Scan for the cell matching the given text and deliver its (X, Y) coordinate at center. 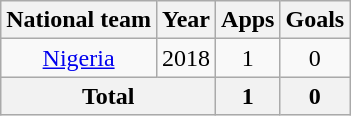
National team (79, 20)
Goals (315, 20)
Total (108, 96)
2018 (186, 58)
Apps (248, 20)
Year (186, 20)
Nigeria (79, 58)
